Capture the cell that displays the provided text and extract its (X, Y) central coordinate. 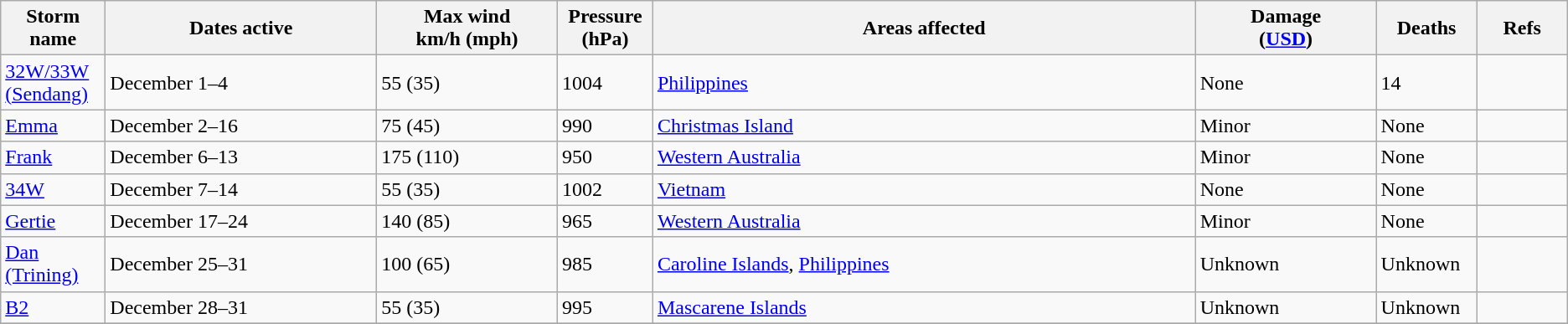
32W/33W (Sendang) (54, 82)
990 (606, 126)
175 (110) (467, 157)
Dates active (241, 28)
Frank (54, 157)
34W (54, 189)
Deaths (1426, 28)
Dan (Trining) (54, 265)
Max windkm/h (mph) (467, 28)
December 1–4 (241, 82)
December 7–14 (241, 189)
Gertie (54, 221)
Storm name (54, 28)
985 (606, 265)
December 17–24 (241, 221)
100 (65) (467, 265)
995 (606, 307)
Mascarene Islands (924, 307)
Pressure(hPa) (606, 28)
Damage(USD) (1286, 28)
75 (45) (467, 126)
Emma (54, 126)
B2 (54, 307)
December 6–13 (241, 157)
Philippines (924, 82)
1002 (606, 189)
December 2–16 (241, 126)
Refs (1522, 28)
Christmas Island (924, 126)
December 28–31 (241, 307)
Areas affected (924, 28)
950 (606, 157)
December 25–31 (241, 265)
Vietnam (924, 189)
1004 (606, 82)
965 (606, 221)
140 (85) (467, 221)
Caroline Islands, Philippines (924, 265)
14 (1426, 82)
